Detect which cell encompasses the target text, then output its (X, Y) center coordinate. 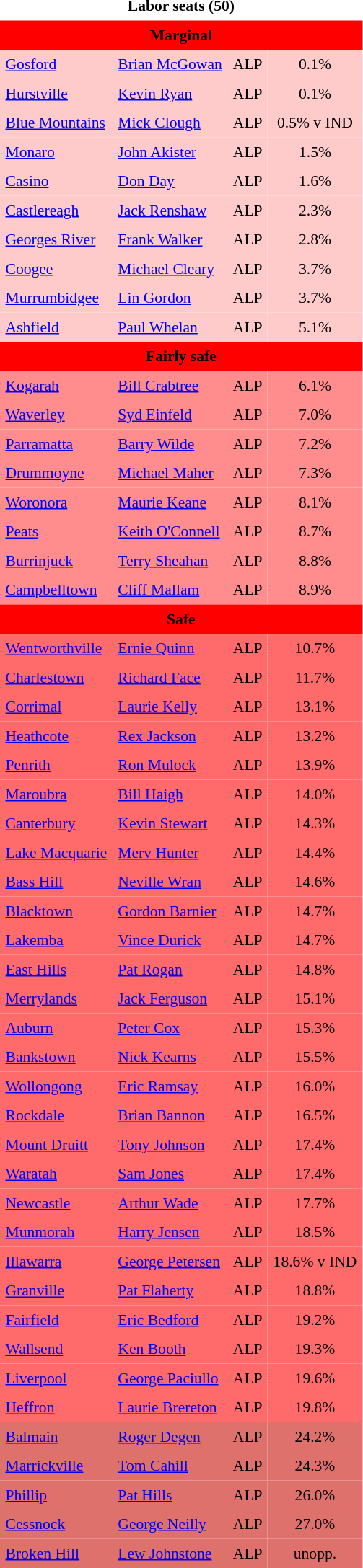
8.9% (315, 590)
Bankstown (56, 1057)
19.2% (315, 1319)
Lew Johnstone (170, 1553)
Roger Degen (170, 1436)
14.4% (315, 852)
Jack Renshaw (170, 210)
Keith O'Connell (170, 531)
24.2% (315, 1436)
Ashfield (56, 327)
Waverley (56, 415)
Wollongong (56, 1086)
Eric Ramsay (170, 1086)
Monaro (56, 151)
Jack Ferguson (170, 998)
Pat Rogan (170, 969)
Hurstville (56, 93)
19.6% (315, 1378)
Terry Sheahan (170, 560)
Rockdale (56, 1115)
Bill Crabtree (170, 385)
7.0% (315, 415)
Balmain (56, 1436)
Murrumbidgee (56, 298)
Michael Maher (170, 473)
Coogee (56, 268)
East Hills (56, 969)
Tom Cahill (170, 1466)
10.7% (315, 648)
13.2% (315, 735)
Don Day (170, 181)
26.0% (315, 1494)
Auburn (56, 1027)
Neville Wran (170, 882)
Blue Mountains (56, 123)
Peter Cox (170, 1027)
Parramatta (56, 443)
Illawarra (56, 1261)
Heathcote (56, 735)
Maurie Keane (170, 502)
Gordon Barnier (170, 911)
Mick Clough (170, 123)
27.0% (315, 1524)
18.6% v IND (315, 1261)
5.1% (315, 327)
14.8% (315, 969)
Waratah (56, 1174)
Lin Gordon (170, 298)
Ernie Quinn (170, 648)
Charlestown (56, 677)
13.1% (315, 707)
16.5% (315, 1115)
Pat Flaherty (170, 1290)
Bill Haigh (170, 794)
2.8% (315, 239)
Woronora (56, 502)
Peats (56, 531)
Castlereagh (56, 210)
Brian McGowan (170, 64)
19.3% (315, 1349)
Fairly safe (181, 356)
Wallsend (56, 1349)
Cliff Mallam (170, 590)
7.2% (315, 443)
Kevin Ryan (170, 93)
George Neilly (170, 1524)
Georges River (56, 239)
Heffron (56, 1407)
1.5% (315, 151)
18.5% (315, 1232)
Eric Bedford (170, 1319)
Arthur Wade (170, 1202)
Phillip (56, 1494)
15.3% (315, 1027)
14.3% (315, 823)
Casino (56, 181)
Rex Jackson (170, 735)
Bass Hill (56, 882)
17.7% (315, 1202)
Cessnock (56, 1524)
Kevin Stewart (170, 823)
Harry Jensen (170, 1232)
7.3% (315, 473)
Nick Kearns (170, 1057)
Michael Cleary (170, 268)
11.7% (315, 677)
Granville (56, 1290)
Corrimal (56, 707)
Maroubra (56, 794)
0.5% v IND (315, 123)
6.1% (315, 385)
Pat Hills (170, 1494)
Penrith (56, 765)
Paul Whelan (170, 327)
Canterbury (56, 823)
8.7% (315, 531)
8.8% (315, 560)
Marrickville (56, 1466)
Laurie Kelly (170, 707)
Ron Mulock (170, 765)
Laurie Brereton (170, 1407)
Newcastle (56, 1202)
19.8% (315, 1407)
14.6% (315, 882)
Brian Bannon (170, 1115)
Broken Hill (56, 1553)
Tony Johnson (170, 1144)
Lakemba (56, 940)
Drummoyne (56, 473)
Campbelltown (56, 590)
14.0% (315, 794)
Safe (181, 619)
unopp. (315, 1553)
Frank Walker (170, 239)
Vince Durick (170, 940)
Burrinjuck (56, 560)
Richard Face (170, 677)
Syd Einfeld (170, 415)
Wentworthville (56, 648)
Kogarah (56, 385)
2.3% (315, 210)
Mount Druitt (56, 1144)
Munmorah (56, 1232)
1.6% (315, 181)
Barry Wilde (170, 443)
George Paciullo (170, 1378)
16.0% (315, 1086)
Liverpool (56, 1378)
Marginal (181, 35)
8.1% (315, 502)
Fairfield (56, 1319)
Lake Macquarie (56, 852)
Blacktown (56, 911)
Merrylands (56, 998)
15.1% (315, 998)
24.3% (315, 1466)
18.8% (315, 1290)
Gosford (56, 64)
Ken Booth (170, 1349)
Merv Hunter (170, 852)
13.9% (315, 765)
15.5% (315, 1057)
George Petersen (170, 1261)
John Akister (170, 151)
Sam Jones (170, 1174)
